Detect which cell encompasses the target text, then output its (X, Y) center coordinate. 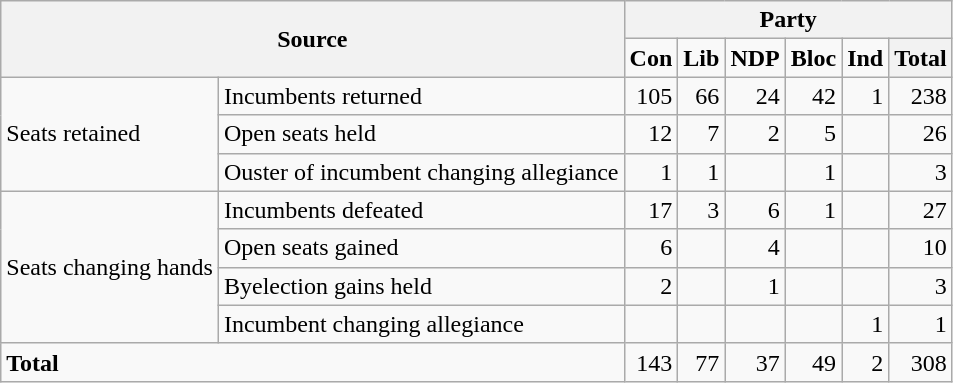
Incumbent changing allegiance (421, 324)
Bloc (813, 58)
66 (702, 96)
4 (755, 248)
Seats retained (110, 134)
Incumbents defeated (421, 210)
12 (651, 134)
308 (921, 362)
Ouster of incumbent changing allegiance (421, 172)
7 (702, 134)
Seats changing hands (110, 267)
5 (813, 134)
26 (921, 134)
Ind (866, 58)
42 (813, 96)
NDP (755, 58)
Open seats held (421, 134)
24 (755, 96)
77 (702, 362)
37 (755, 362)
Open seats gained (421, 248)
17 (651, 210)
143 (651, 362)
Lib (702, 58)
Incumbents returned (421, 96)
Byelection gains held (421, 286)
49 (813, 362)
Source (312, 39)
105 (651, 96)
238 (921, 96)
27 (921, 210)
Party (788, 20)
Con (651, 58)
10 (921, 248)
